Return [x, y] of the center of cell containing provided text 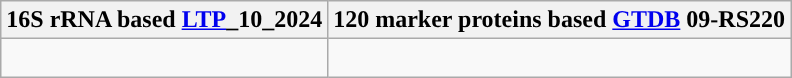
16S rRNA based LTP_10_2024 [164, 20]
120 marker proteins based GTDB 09-RS220 [560, 20]
